Pinpoint the cell where the given text exists, returning its (X, Y) midpoint coordinate. 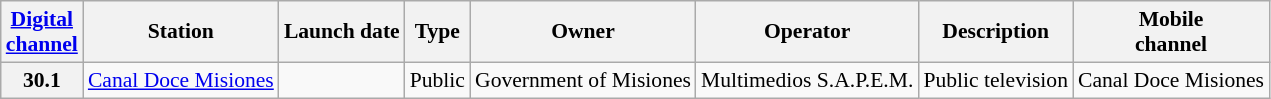
Public (438, 80)
Mobilechannel (1171, 32)
Station (181, 32)
Description (996, 32)
30.1 (42, 80)
Digitalchannel (42, 32)
Public television (996, 80)
Operator (807, 32)
Type (438, 32)
Multimedios S.A.P.E.M. (807, 80)
Government of Misiones (583, 80)
Owner (583, 32)
Launch date (342, 32)
